For the text-containing cell, return its midpoint in (X, Y) coordinate format. 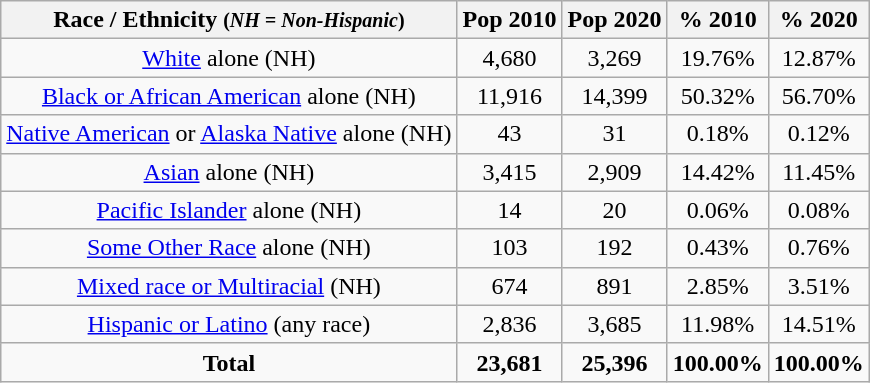
0.12% (818, 134)
Asian alone (NH) (229, 172)
56.70% (818, 96)
103 (510, 248)
% 2010 (718, 20)
0.43% (718, 248)
0.08% (818, 210)
Hispanic or Latino (any race) (229, 324)
Some Other Race alone (NH) (229, 248)
14,399 (614, 96)
Pacific Islander alone (NH) (229, 210)
11.45% (818, 172)
0.76% (818, 248)
2,909 (614, 172)
% 2020 (818, 20)
0.18% (718, 134)
Total (229, 362)
4,680 (510, 58)
11.98% (718, 324)
20 (614, 210)
3,269 (614, 58)
Mixed race or Multiracial (NH) (229, 286)
192 (614, 248)
3.51% (818, 286)
23,681 (510, 362)
2,836 (510, 324)
White alone (NH) (229, 58)
Native American or Alaska Native alone (NH) (229, 134)
11,916 (510, 96)
14 (510, 210)
Race / Ethnicity (NH = Non-Hispanic) (229, 20)
12.87% (818, 58)
43 (510, 134)
50.32% (718, 96)
0.06% (718, 210)
2.85% (718, 286)
14.51% (818, 324)
891 (614, 286)
14.42% (718, 172)
3,415 (510, 172)
Pop 2010 (510, 20)
674 (510, 286)
Black or African American alone (NH) (229, 96)
Pop 2020 (614, 20)
19.76% (718, 58)
3,685 (614, 324)
25,396 (614, 362)
31 (614, 134)
